Return (X, Y) of the center of cell containing provided text 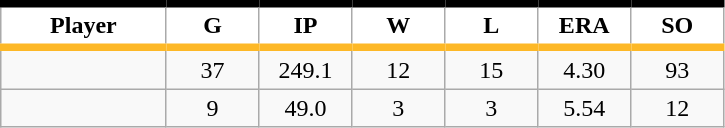
Player (84, 26)
49.0 (306, 108)
4.30 (584, 68)
L (492, 26)
37 (212, 68)
9 (212, 108)
G (212, 26)
IP (306, 26)
5.54 (584, 108)
15 (492, 68)
ERA (584, 26)
W (398, 26)
249.1 (306, 68)
SO (678, 26)
93 (678, 68)
